Determine the (X, Y) coordinate at the center of the cell enclosing the given text.  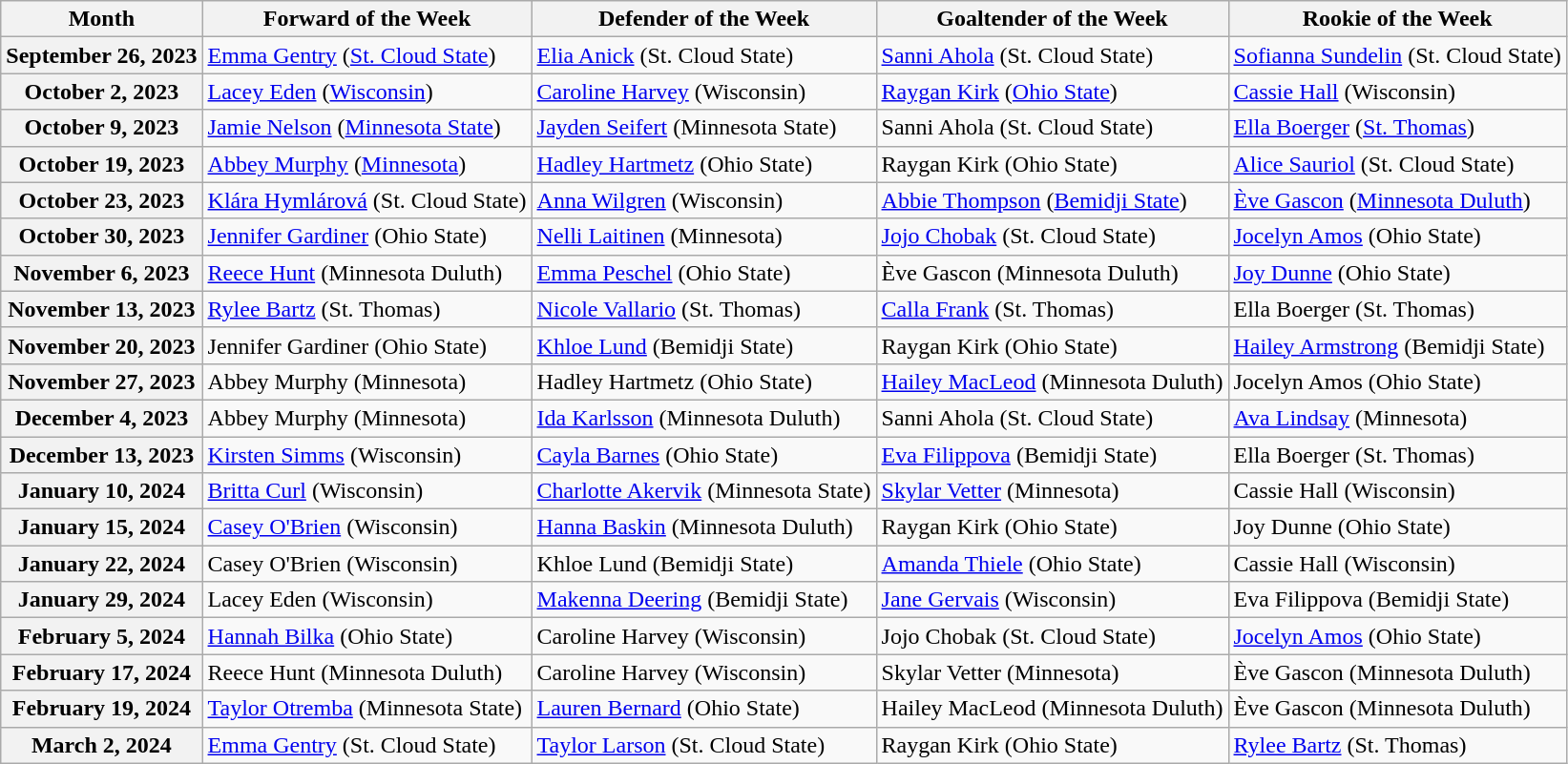
October 30, 2023 (101, 237)
Month (101, 19)
February 17, 2024 (101, 672)
Lauren Bernard (Ohio State) (704, 709)
Taylor Otremba (Minnesota State) (366, 709)
Nicole Vallario (St. Thomas) (704, 309)
November 6, 2023 (101, 273)
Jayden Seifert (Minnesota State) (704, 128)
Kirsten Simms (Wisconsin) (366, 455)
Hannah Bilka (Ohio State) (366, 636)
February 19, 2024 (101, 709)
January 10, 2024 (101, 491)
Klára Hymlárová (St. Cloud State) (366, 200)
October 2, 2023 (101, 92)
Ida Karlsson (Minnesota Duluth) (704, 418)
Hailey Armstrong (Bemidji State) (1397, 345)
Britta Curl (Wisconsin) (366, 491)
Cayla Barnes (Ohio State) (704, 455)
Charlotte Akervik (Minnesota State) (704, 491)
March 2, 2024 (101, 745)
Anna Wilgren (Wisconsin) (704, 200)
Alice Sauriol (St. Cloud State) (1397, 164)
Rookie of the Week (1397, 19)
Amanda Thiele (Ohio State) (1052, 564)
October 9, 2023 (101, 128)
Calla Frank (St. Thomas) (1052, 309)
November 13, 2023 (101, 309)
Emma Peschel (Ohio State) (704, 273)
Nelli Laitinen (Minnesota) (704, 237)
Hanna Baskin (Minnesota Duluth) (704, 527)
Makenna Deering (Bemidji State) (704, 600)
October 19, 2023 (101, 164)
Elia Anick (St. Cloud State) (704, 55)
Jane Gervais (Wisconsin) (1052, 600)
Defender of the Week (704, 19)
Sofianna Sundelin (St. Cloud State) (1397, 55)
January 22, 2024 (101, 564)
November 20, 2023 (101, 345)
November 27, 2023 (101, 382)
Jamie Nelson (Minnesota State) (366, 128)
December 4, 2023 (101, 418)
February 5, 2024 (101, 636)
Ava Lindsay (Minnesota) (1397, 418)
January 15, 2024 (101, 527)
December 13, 2023 (101, 455)
Abbie Thompson (Bemidji State) (1052, 200)
Forward of the Week (366, 19)
January 29, 2024 (101, 600)
Goaltender of the Week (1052, 19)
September 26, 2023 (101, 55)
Taylor Larson (St. Cloud State) (704, 745)
October 23, 2023 (101, 200)
